Find where the given text appears and provide that cell's center as [x, y] coordinate. 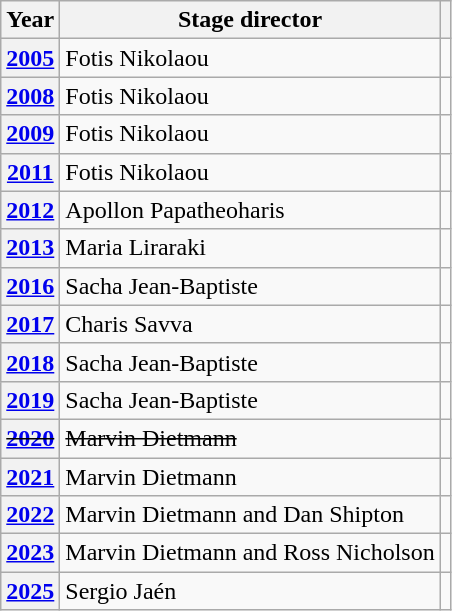
2011 [30, 172]
2021 [30, 477]
2005 [30, 58]
2025 [30, 591]
2013 [30, 248]
2022 [30, 515]
Stage director [250, 20]
2009 [30, 134]
Year [30, 20]
Sergio Jaén [250, 591]
Marvin Dietmann and Ross Nicholson [250, 553]
2016 [30, 286]
Maria Liraraki [250, 248]
2019 [30, 400]
Marvin Dietmann and Dan Shipton [250, 515]
2008 [30, 96]
2017 [30, 324]
Apollon Papatheoharis [250, 210]
2020 [30, 438]
2012 [30, 210]
2018 [30, 362]
2023 [30, 553]
Charis Savva [250, 324]
